Output the [X, Y] coordinate of the center of the cell containing the given text.  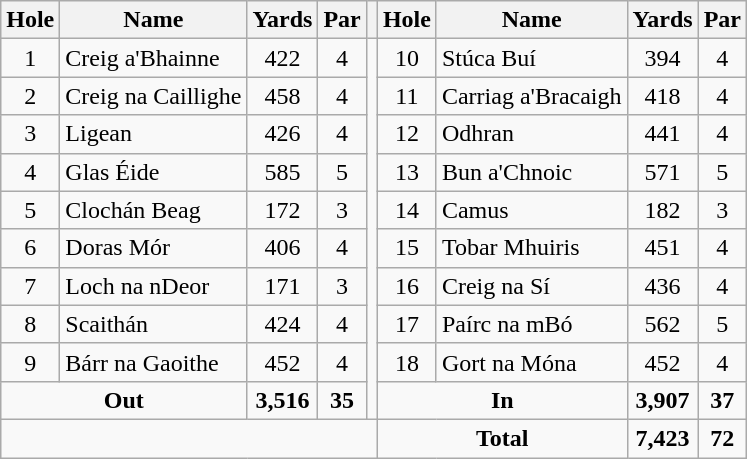
418 [662, 96]
Bun a'Chnoic [532, 172]
8 [30, 324]
3,516 [282, 400]
Stúca Buí [532, 58]
Total [502, 438]
1 [30, 58]
585 [282, 172]
Glas Éide [154, 172]
458 [282, 96]
18 [406, 362]
37 [722, 400]
13 [406, 172]
406 [282, 248]
Gort na Móna [532, 362]
72 [722, 438]
2 [30, 96]
182 [662, 210]
172 [282, 210]
Carriag a'Bracaigh [532, 96]
436 [662, 286]
6 [30, 248]
426 [282, 134]
9 [30, 362]
Tobar Mhuiris [532, 248]
Scaithán [154, 324]
Clochán Beag [154, 210]
Ligean [154, 134]
In [502, 400]
12 [406, 134]
15 [406, 248]
7 [30, 286]
Creig na Caillighe [154, 96]
Creig a'Bhainne [154, 58]
11 [406, 96]
Out [124, 400]
3,907 [662, 400]
394 [662, 58]
424 [282, 324]
10 [406, 58]
7,423 [662, 438]
Creig na Sí [532, 286]
562 [662, 324]
171 [282, 286]
35 [342, 400]
Odhran [532, 134]
16 [406, 286]
Paírc na mBó [532, 324]
422 [282, 58]
Doras Mór [154, 248]
Bárr na Gaoithe [154, 362]
14 [406, 210]
451 [662, 248]
Loch na nDeor [154, 286]
571 [662, 172]
Camus [532, 210]
17 [406, 324]
441 [662, 134]
